Find where the given text appears and provide that cell's center as (x, y) coordinate. 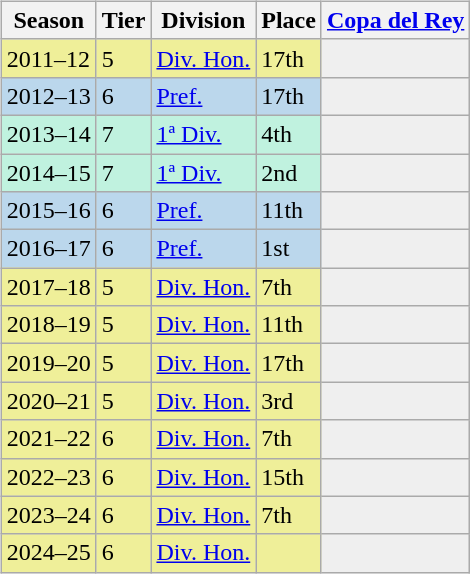
2017–18 (48, 287)
Copa del Rey (395, 20)
2023–24 (48, 515)
2015–16 (48, 211)
1st (289, 249)
2018–19 (48, 325)
2011–12 (48, 58)
15th (289, 477)
2024–25 (48, 553)
2022–23 (48, 477)
3rd (289, 401)
Tier (124, 20)
2016–17 (48, 249)
4th (289, 134)
2019–20 (48, 363)
Place (289, 20)
2014–15 (48, 173)
2012–13 (48, 96)
Division (204, 20)
2013–14 (48, 134)
2nd (289, 173)
Season (48, 20)
2020–21 (48, 401)
2021–22 (48, 439)
